Extract the (X, Y) coordinate from the center of the cell holding the provided text.  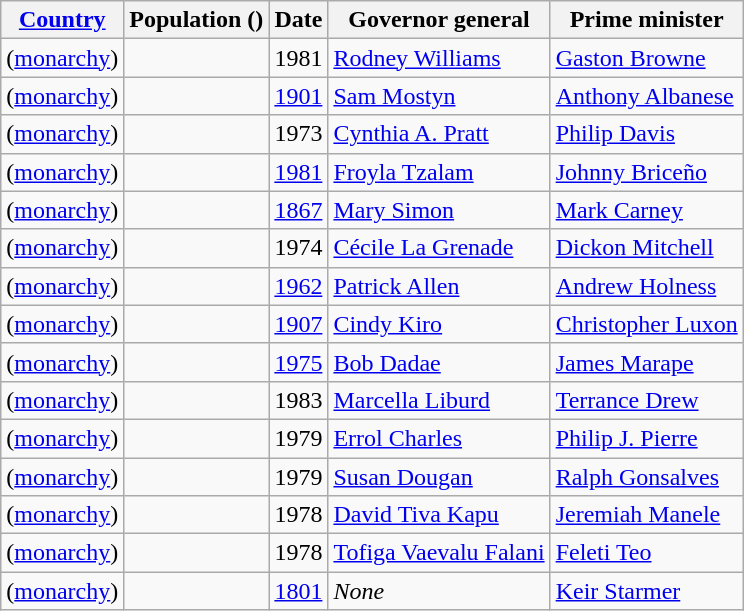
Cynthia A. Pratt (439, 134)
1962 (298, 286)
Bob Dadae (439, 362)
1867 (298, 210)
1983 (298, 400)
Christopher Luxon (646, 324)
Gaston Browne (646, 58)
Marcella Liburd (439, 400)
1907 (298, 324)
Date (298, 20)
David Tiva Kapu (439, 515)
None (439, 591)
1901 (298, 96)
Feleti Teo (646, 553)
1974 (298, 248)
Terrance Drew (646, 400)
Governor general (439, 20)
Johnny Briceño (646, 172)
Anthony Albanese (646, 96)
Errol Charles (439, 438)
Rodney Williams (439, 58)
Mark Carney (646, 210)
Ralph Gonsalves (646, 477)
Population () (196, 20)
Philip J. Pierre (646, 438)
Philip Davis (646, 134)
Andrew Holness (646, 286)
Cindy Kiro (439, 324)
James Marape (646, 362)
1801 (298, 591)
Jeremiah Manele (646, 515)
Patrick Allen (439, 286)
Keir Starmer (646, 591)
Prime minister (646, 20)
Froyla Tzalam (439, 172)
Country (62, 20)
Susan Dougan (439, 477)
Sam Mostyn (439, 96)
Dickon Mitchell (646, 248)
1975 (298, 362)
1973 (298, 134)
Cécile La Grenade (439, 248)
Mary Simon (439, 210)
Tofiga Vaevalu Falani (439, 553)
